Pinpoint the cell where the given text exists, returning its [x, y] midpoint coordinate. 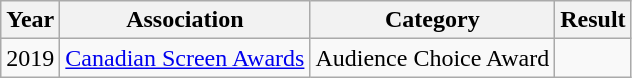
2019 [30, 58]
Association [185, 20]
Canadian Screen Awards [185, 58]
Audience Choice Award [432, 58]
Category [432, 20]
Result [593, 20]
Year [30, 20]
